Identify which cell holds the provided text, then report its [x, y] central coordinate. 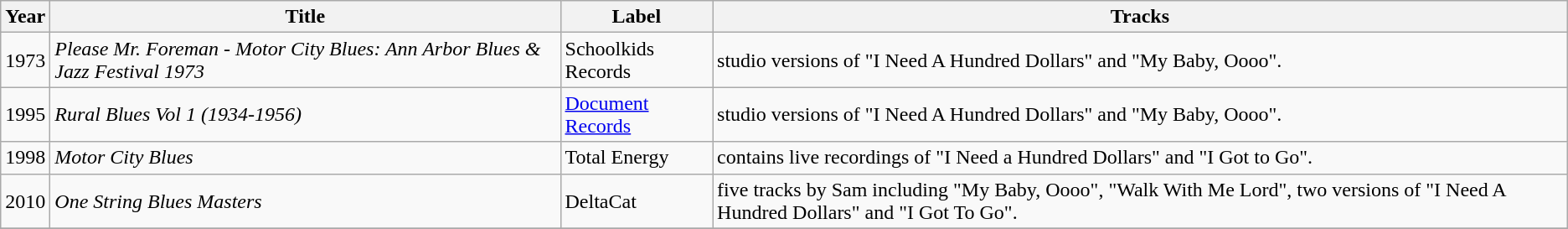
2010 [25, 201]
five tracks by Sam including "My Baby, Oooo", "Walk With Me Lord", two versions of "I Need A Hundred Dollars" and "I Got To Go". [1141, 201]
Title [305, 17]
Document Records [637, 114]
Tracks [1141, 17]
Motor City Blues [305, 158]
1995 [25, 114]
Year [25, 17]
DeltaCat [637, 201]
1973 [25, 60]
Total Energy [637, 158]
One String Blues Masters [305, 201]
contains live recordings of "I Need a Hundred Dollars" and "I Got to Go". [1141, 158]
Schoolkids Records [637, 60]
1998 [25, 158]
Label [637, 17]
Rural Blues Vol 1 (1934-1956) [305, 114]
Please Mr. Foreman - Motor City Blues: Ann Arbor Blues & Jazz Festival 1973 [305, 60]
